From the cell containing the given text, extract its center point as (x, y) coordinate. 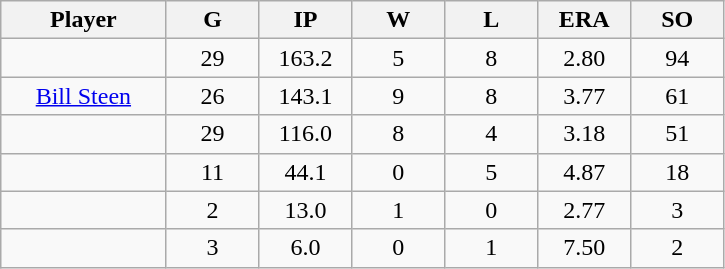
IP (306, 20)
6.0 (306, 248)
94 (678, 58)
13.0 (306, 210)
W (398, 20)
SO (678, 20)
116.0 (306, 134)
G (212, 20)
Bill Steen (84, 96)
Player (84, 20)
9 (398, 96)
7.50 (584, 248)
44.1 (306, 172)
3.18 (584, 134)
18 (678, 172)
4 (492, 134)
3.77 (584, 96)
51 (678, 134)
2.80 (584, 58)
ERA (584, 20)
L (492, 20)
61 (678, 96)
11 (212, 172)
4.87 (584, 172)
163.2 (306, 58)
143.1 (306, 96)
26 (212, 96)
2.77 (584, 210)
